Output the (X, Y) coordinate of the center of the cell containing the given text.  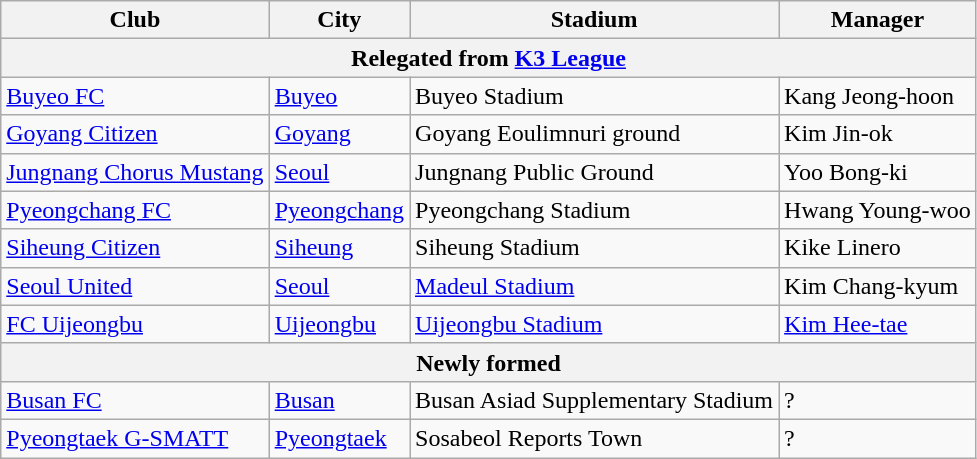
Busan FC (135, 400)
Kike Linero (878, 248)
Pyeongchang FC (135, 210)
Hwang Young-woo (878, 210)
Uijeongbu Stadium (594, 324)
Siheung (339, 248)
Buyeo Stadium (594, 96)
Yoo Bong-ki (878, 172)
Newly formed (489, 362)
Pyeongtaek (339, 438)
Uijeongbu (339, 324)
Stadium (594, 20)
Kim Hee-tae (878, 324)
Club (135, 20)
Pyeongtaek G-SMATT (135, 438)
City (339, 20)
Buyeo FC (135, 96)
Kim Jin-ok (878, 134)
Busan (339, 400)
Sosabeol Reports Town (594, 438)
Jungnang Public Ground (594, 172)
Kim Chang-kyum (878, 286)
Kang Jeong-hoon (878, 96)
Goyang Citizen (135, 134)
Jungnang Chorus Mustang (135, 172)
Siheung Stadium (594, 248)
Seoul United (135, 286)
Siheung Citizen (135, 248)
Pyeongchang (339, 210)
Madeul Stadium (594, 286)
Relegated from K3 League (489, 58)
Pyeongchang Stadium (594, 210)
FC Uijeongbu (135, 324)
Goyang Eoulimnuri ground (594, 134)
Goyang (339, 134)
Manager (878, 20)
Busan Asiad Supplementary Stadium (594, 400)
Buyeo (339, 96)
